Extract the [x, y] coordinate from the center of the cell holding the provided text.  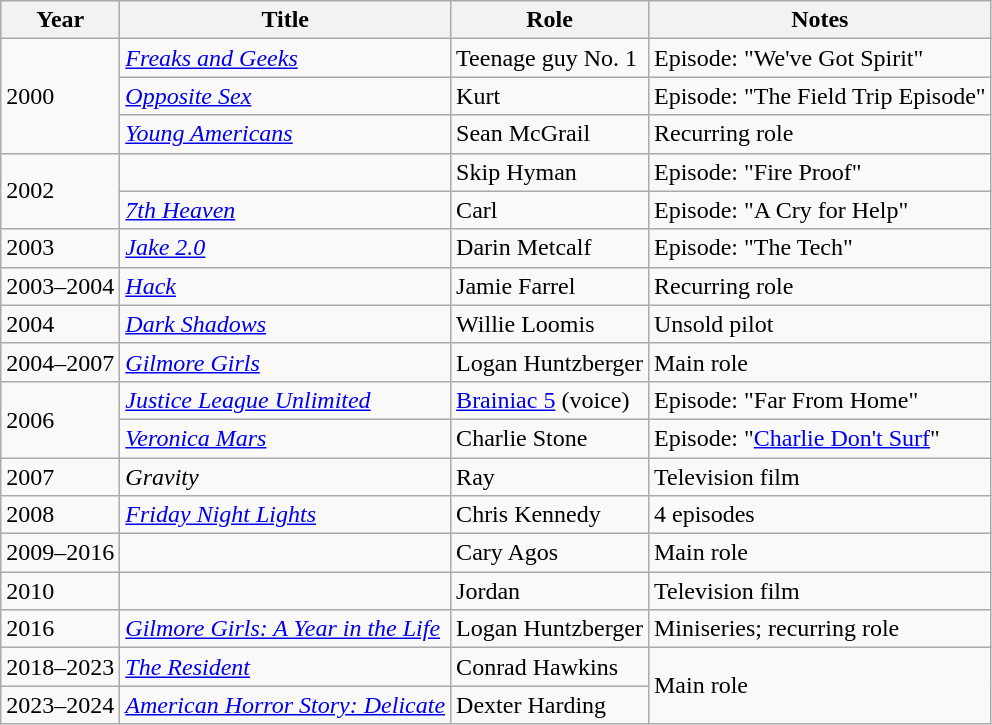
Teenage guy No. 1 [550, 58]
Cary Agos [550, 553]
Darin Metcalf [550, 248]
Dexter Harding [550, 705]
Title [286, 20]
2003 [60, 248]
Skip Hyman [550, 172]
2010 [60, 591]
Brainiac 5 (voice) [550, 400]
Gilmore Girls: A Year in the Life [286, 629]
2002 [60, 191]
Episode: "A Cry for Help" [820, 210]
Jake 2.0 [286, 248]
2000 [60, 96]
American Horror Story: Delicate [286, 705]
Gilmore Girls [286, 362]
2008 [60, 515]
Unsold pilot [820, 324]
Episode: "Far From Home" [820, 400]
2006 [60, 419]
2016 [60, 629]
2009–2016 [60, 553]
The Resident [286, 667]
Ray [550, 477]
Hack [286, 286]
Justice League Unlimited [286, 400]
Jordan [550, 591]
Young Americans [286, 134]
2004–2007 [60, 362]
2003–2004 [60, 286]
Jamie Farrel [550, 286]
Opposite Sex [286, 96]
Dark Shadows [286, 324]
Kurt [550, 96]
Notes [820, 20]
2023–2024 [60, 705]
Charlie Stone [550, 438]
Year [60, 20]
Miniseries; recurring role [820, 629]
Episode: "The Field Trip Episode" [820, 96]
Sean McGrail [550, 134]
Episode: "We've Got Spirit" [820, 58]
Conrad Hawkins [550, 667]
Role [550, 20]
Veronica Mars [286, 438]
Carl [550, 210]
Chris Kennedy [550, 515]
2007 [60, 477]
4 episodes [820, 515]
2004 [60, 324]
2018–2023 [60, 667]
Episode: "Fire Proof" [820, 172]
Episode: "The Tech" [820, 248]
Freaks and Geeks [286, 58]
Willie Loomis [550, 324]
Gravity [286, 477]
Episode: "Charlie Don't Surf" [820, 438]
7th Heaven [286, 210]
Friday Night Lights [286, 515]
